Scan for the cell matching the given text and deliver its (x, y) coordinate at center. 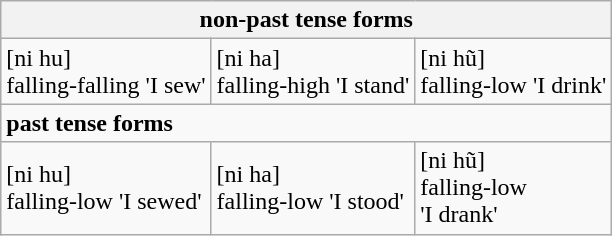
[ni ha]falling-low 'I stood' (313, 188)
[ni hũ]falling-low 'I drink' (514, 72)
[ni ha]falling-high 'I stand' (313, 72)
[ni hu]falling-low 'I sewed' (106, 188)
[ni hũ]falling-low'I drank' (514, 188)
[ni hu]falling-falling 'I sew' (106, 72)
past tense forms (306, 123)
non-past tense forms (306, 20)
